Identify which cell holds the provided text, then report its (x, y) central coordinate. 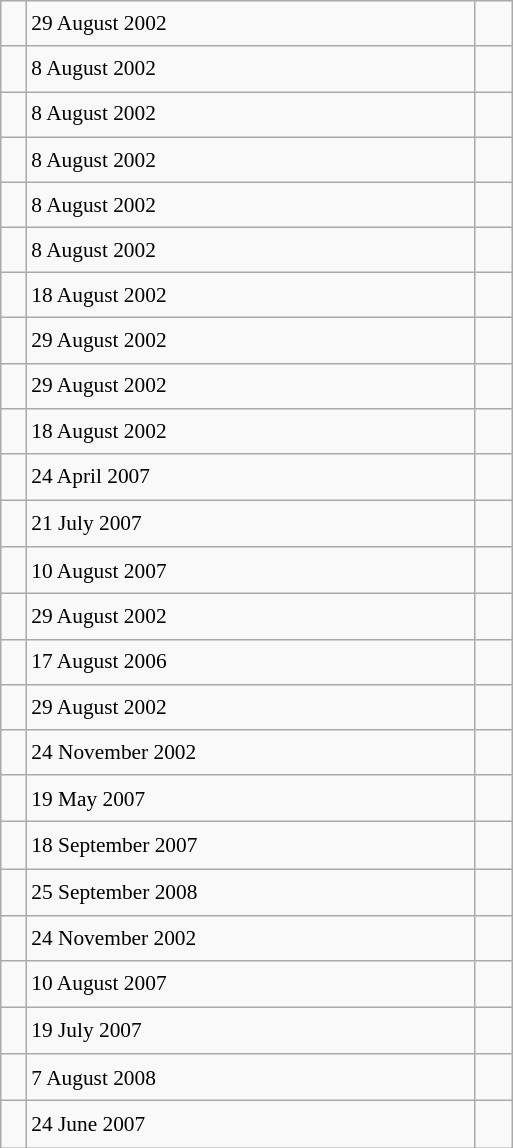
24 June 2007 (250, 1124)
25 September 2008 (250, 892)
19 July 2007 (250, 1030)
19 May 2007 (250, 798)
21 July 2007 (250, 524)
24 April 2007 (250, 478)
17 August 2006 (250, 662)
7 August 2008 (250, 1078)
18 September 2007 (250, 846)
